Provide the [x, y] coordinate of the cell's center where the given text is located.  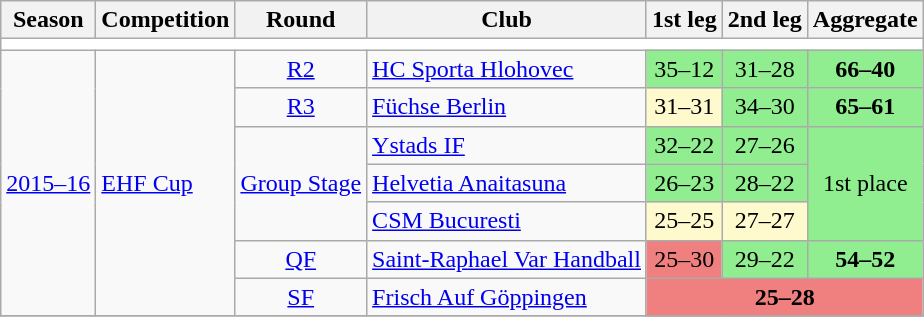
SF [301, 297]
R2 [301, 69]
2015–16 [48, 183]
26–23 [684, 183]
Club [507, 20]
1st place [865, 183]
29–22 [764, 259]
Competition [166, 20]
28–22 [764, 183]
65–61 [865, 107]
34–30 [764, 107]
Frisch Auf Göppingen [507, 297]
27–26 [764, 145]
Saint-Raphael Var Handball [507, 259]
QF [301, 259]
31–31 [684, 107]
Round [301, 20]
Group Stage [301, 183]
Aggregate [865, 20]
27–27 [764, 221]
25–25 [684, 221]
1st leg [684, 20]
66–40 [865, 69]
54–52 [865, 259]
Ystads IF [507, 145]
HC Sporta Hlohovec [507, 69]
25–30 [684, 259]
31–28 [764, 69]
EHF Cup [166, 183]
35–12 [684, 69]
Helvetia Anaitasuna [507, 183]
32–22 [684, 145]
CSM Bucuresti [507, 221]
R3 [301, 107]
Füchse Berlin [507, 107]
25–28 [784, 297]
2nd leg [764, 20]
Season [48, 20]
